Identify which cell holds the provided text, then report its [X, Y] central coordinate. 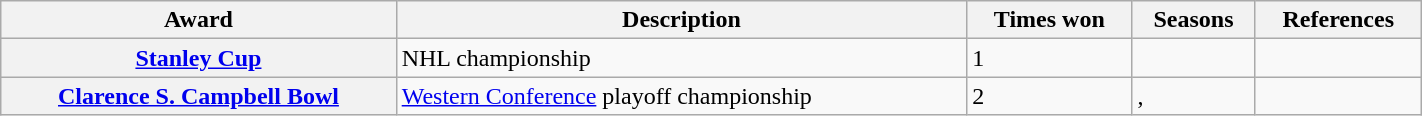
2 [1050, 96]
Award [198, 20]
, [1194, 96]
1 [1050, 58]
Times won [1050, 20]
Clarence S. Campbell Bowl [198, 96]
Description [682, 20]
Stanley Cup [198, 58]
NHL championship [682, 58]
Seasons [1194, 20]
References [1338, 20]
Western Conference playoff championship [682, 96]
